Locate the cell with the specified text and output its [x, y] center coordinate. 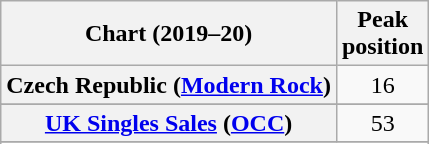
53 [382, 123]
Chart (2019–20) [169, 34]
Peakposition [382, 34]
Czech Republic (Modern Rock) [169, 85]
16 [382, 85]
UK Singles Sales (OCC) [169, 123]
